For the text-containing cell, return its midpoint in [x, y] coordinate format. 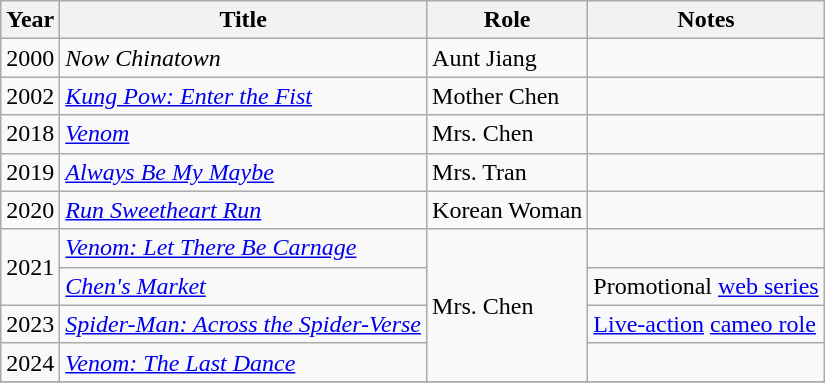
2024 [30, 362]
Promotional web series [706, 286]
Mrs. Tran [508, 172]
2019 [30, 172]
Venom [244, 134]
Now Chinatown [244, 58]
Year [30, 20]
Live-action cameo role [706, 324]
Mother Chen [508, 96]
2000 [30, 58]
2020 [30, 210]
Venom: The Last Dance [244, 362]
Venom: Let There Be Carnage [244, 248]
2018 [30, 134]
2002 [30, 96]
2021 [30, 267]
2023 [30, 324]
Always Be My Maybe [244, 172]
Chen's Market [244, 286]
Run Sweetheart Run [244, 210]
Spider-Man: Across the Spider-Verse [244, 324]
Notes [706, 20]
Aunt Jiang [508, 58]
Korean Woman [508, 210]
Kung Pow: Enter the Fist [244, 96]
Role [508, 20]
Title [244, 20]
